Return the [x, y] coordinate for the center point of the cell that contains the specified text.  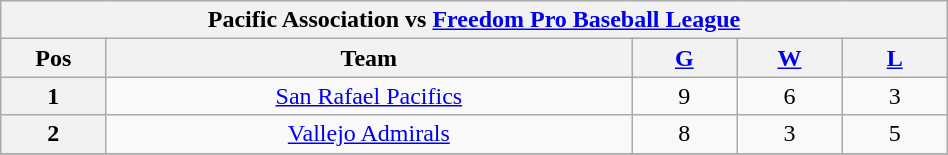
Pacific Association vs Freedom Pro Baseball League [474, 20]
9 [684, 96]
L [894, 58]
6 [790, 96]
W [790, 58]
Pos [54, 58]
8 [684, 134]
Team [369, 58]
G [684, 58]
San Rafael Pacifics [369, 96]
Vallejo Admirals [369, 134]
1 [54, 96]
5 [894, 134]
2 [54, 134]
